Identify which cell holds the provided text, then report its [X, Y] central coordinate. 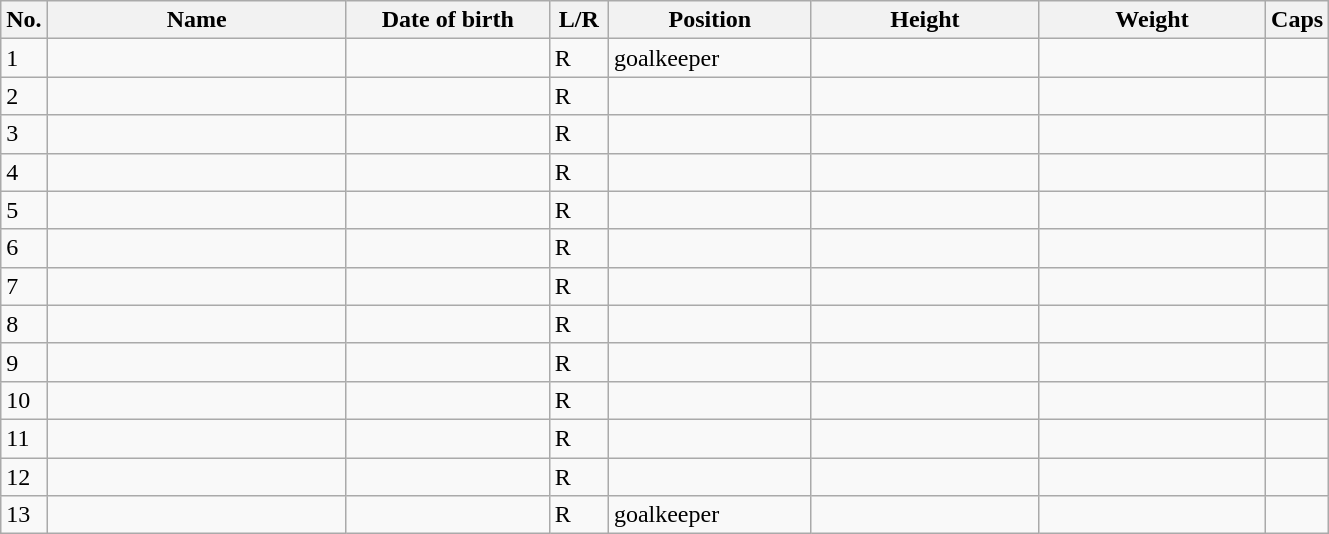
7 [24, 286]
10 [24, 400]
Date of birth [448, 20]
13 [24, 515]
4 [24, 172]
No. [24, 20]
Weight [1152, 20]
3 [24, 134]
12 [24, 477]
6 [24, 248]
Position [710, 20]
Caps [1298, 20]
9 [24, 362]
Name [196, 20]
8 [24, 324]
L/R [578, 20]
2 [24, 96]
5 [24, 210]
Height [924, 20]
11 [24, 438]
1 [24, 58]
